Detect which cell encompasses the target text, then output its (x, y) center coordinate. 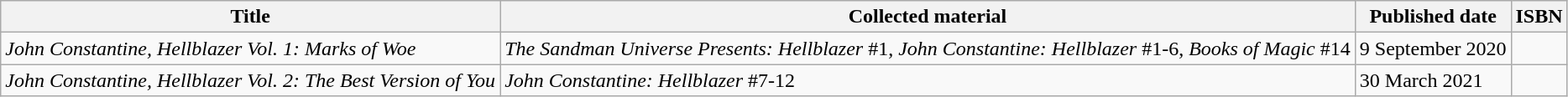
Title (250, 17)
ISBN (1539, 17)
9 September 2020 (1433, 48)
John Constantine, Hellblazer Vol. 2: The Best Version of You (250, 80)
John Constantine, Hellblazer Vol. 1: Marks of Woe (250, 48)
Published date (1433, 17)
John Constantine: Hellblazer #7-12 (928, 80)
The Sandman Universe Presents: Hellblazer #1, John Constantine: Hellblazer #1-6, Books of Magic #14 (928, 48)
30 March 2021 (1433, 80)
Collected material (928, 17)
